Search for the cell housing the specified text and yield its (X, Y) center coordinate. 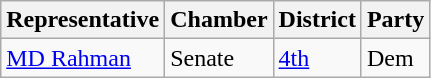
4th (317, 58)
Senate (219, 58)
Chamber (219, 20)
Dem (395, 58)
Representative (83, 20)
District (317, 20)
MD Rahman (83, 58)
Party (395, 20)
